Provide the (x, y) coordinate of the cell's center where the given text is located.  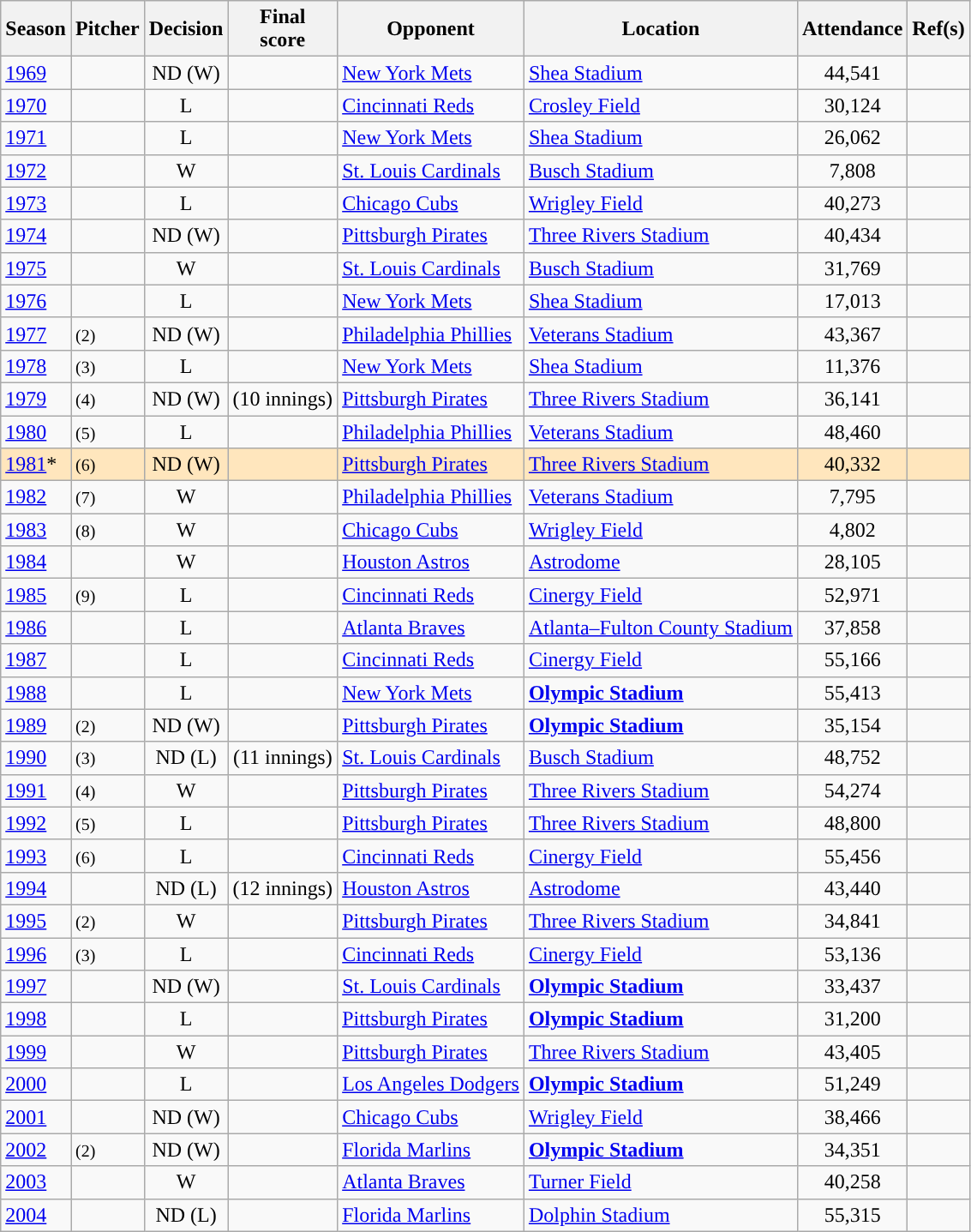
53,136 (852, 954)
55,456 (852, 856)
52,971 (852, 595)
(11 innings) (283, 758)
1979 (36, 399)
31,769 (852, 268)
1999 (36, 1052)
1970 (36, 105)
26,062 (852, 138)
7,808 (852, 171)
1969 (36, 73)
31,200 (852, 1019)
1988 (36, 693)
1980 (36, 431)
1987 (36, 660)
1990 (36, 758)
1977 (36, 334)
40,332 (852, 465)
40,273 (852, 203)
55,413 (852, 693)
48,752 (852, 758)
(10 innings) (283, 399)
1993 (36, 856)
28,105 (852, 562)
2000 (36, 1085)
35,154 (852, 725)
(9) (107, 595)
54,274 (852, 790)
1996 (36, 954)
4,802 (852, 530)
Atlanta–Fulton County Stadium (660, 628)
1971 (36, 138)
1984 (36, 562)
Ref(s) (938, 29)
37,858 (852, 628)
1972 (36, 171)
Decision (186, 29)
48,460 (852, 431)
1986 (36, 628)
Pitcher (107, 29)
Dolphin Stadium (660, 1215)
1981* (36, 465)
Turner Field (660, 1182)
1982 (36, 497)
(7) (107, 497)
1994 (36, 888)
34,351 (852, 1150)
1973 (36, 203)
2001 (36, 1117)
1975 (36, 268)
36,141 (852, 399)
43,367 (852, 334)
34,841 (852, 921)
Location (660, 29)
7,795 (852, 497)
Attendance (852, 29)
Los Angeles Dodgers (431, 1085)
2002 (36, 1150)
1989 (36, 725)
1998 (36, 1019)
1983 (36, 530)
1974 (36, 236)
Season (36, 29)
1991 (36, 790)
30,124 (852, 105)
1978 (36, 366)
11,376 (852, 366)
(12 innings) (283, 888)
51,249 (852, 1085)
1997 (36, 987)
2003 (36, 1182)
1995 (36, 921)
43,405 (852, 1052)
1992 (36, 823)
38,466 (852, 1117)
Finalscore (283, 29)
48,800 (852, 823)
44,541 (852, 73)
43,440 (852, 888)
1976 (36, 301)
1985 (36, 595)
33,437 (852, 987)
Opponent (431, 29)
17,013 (852, 301)
Crosley Field (660, 105)
(8) (107, 530)
40,434 (852, 236)
2004 (36, 1215)
40,258 (852, 1182)
55,315 (852, 1215)
55,166 (852, 660)
